From the cell containing the given text, extract its center point as [x, y] coordinate. 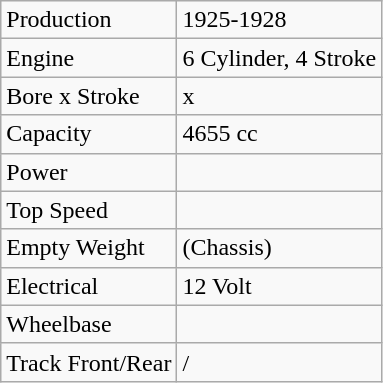
(Chassis) [280, 248]
Power [89, 172]
Electrical [89, 286]
Production [89, 20]
Wheelbase [89, 324]
Capacity [89, 134]
Bore x Stroke [89, 96]
1925-1928 [280, 20]
6 Cylinder, 4 Stroke [280, 58]
Empty Weight [89, 248]
Top Speed [89, 210]
/ [280, 362]
Engine [89, 58]
12 Volt [280, 286]
Track Front/Rear [89, 362]
4655 cc [280, 134]
x [280, 96]
